Capture the cell that displays the provided text and extract its (x, y) central coordinate. 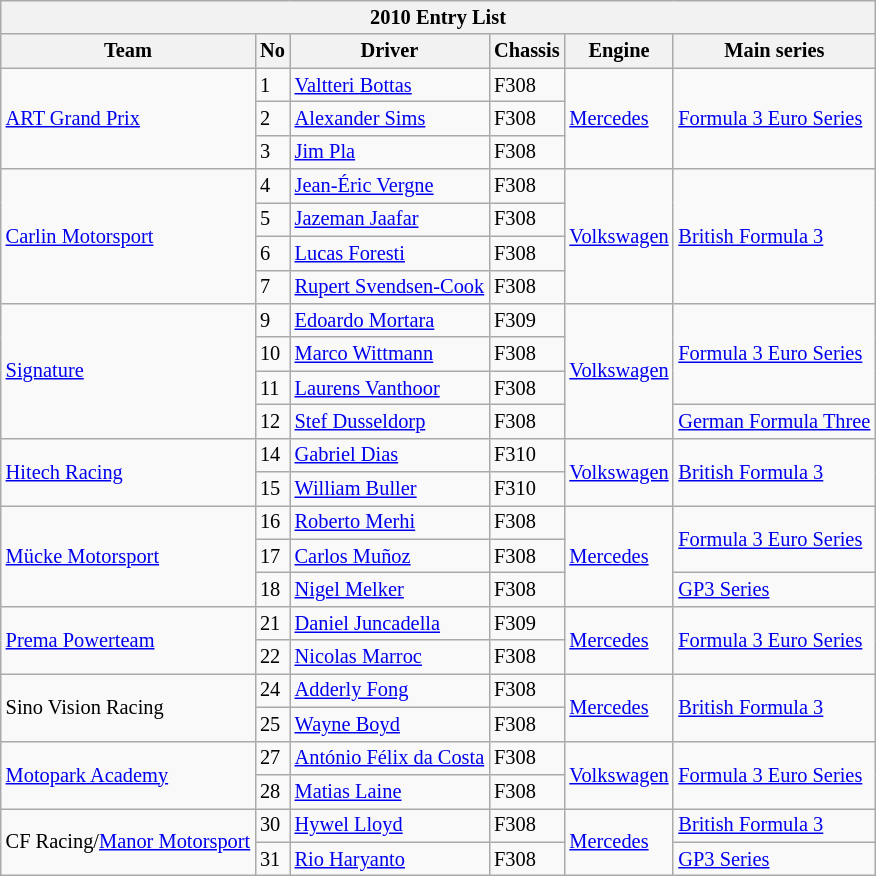
25 (272, 724)
22 (272, 657)
Jim Pla (390, 152)
3 (272, 152)
Rio Haryanto (390, 859)
Marco Wittmann (390, 354)
28 (272, 791)
Team (128, 51)
William Buller (390, 489)
Jean-Éric Vergne (390, 186)
Engine (618, 51)
ART Grand Prix (128, 118)
Prema Powerteam (128, 640)
15 (272, 489)
10 (272, 354)
27 (272, 758)
Valtteri Bottas (390, 85)
Rupert Svendsen-Cook (390, 287)
16 (272, 522)
21 (272, 623)
Nicolas Marroc (390, 657)
Daniel Juncadella (390, 623)
Main series (774, 51)
9 (272, 320)
7 (272, 287)
Gabriel Dias (390, 455)
Driver (390, 51)
Chassis (526, 51)
Sino Vision Racing (128, 706)
Edoardo Mortara (390, 320)
CF Racing/Manor Motorsport (128, 842)
30 (272, 825)
2010 Entry List (438, 17)
14 (272, 455)
Nigel Melker (390, 589)
24 (272, 690)
12 (272, 421)
Motopark Academy (128, 774)
Hitech Racing (128, 472)
5 (272, 219)
6 (272, 253)
Carlos Muñoz (390, 556)
Jazeman Jaafar (390, 219)
António Félix da Costa (390, 758)
German Formula Three (774, 421)
11 (272, 388)
Wayne Boyd (390, 724)
Signature (128, 370)
Laurens Vanthoor (390, 388)
4 (272, 186)
Alexander Sims (390, 118)
Matias Laine (390, 791)
18 (272, 589)
Adderly Fong (390, 690)
31 (272, 859)
17 (272, 556)
Lucas Foresti (390, 253)
Roberto Merhi (390, 522)
Stef Dusseldorp (390, 421)
2 (272, 118)
1 (272, 85)
Mücke Motorsport (128, 556)
No (272, 51)
Carlin Motorsport (128, 236)
Hywel Lloyd (390, 825)
